Return the (x, y) coordinate for the center point of the cell that contains the specified text.  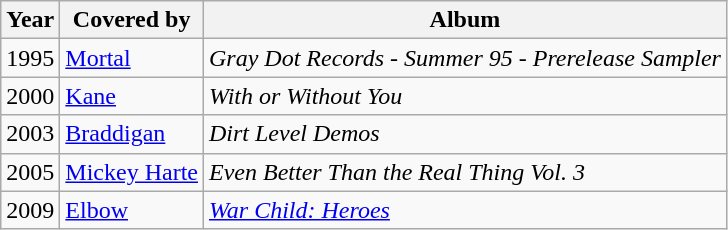
Covered by (132, 20)
War Child: Heroes (464, 210)
Album (464, 20)
Braddigan (132, 134)
Elbow (132, 210)
2003 (30, 134)
With or Without You (464, 96)
1995 (30, 58)
2009 (30, 210)
Even Better Than the Real Thing Vol. 3 (464, 172)
Dirt Level Demos (464, 134)
Kane (132, 96)
2000 (30, 96)
Gray Dot Records - Summer 95 - Prerelease Sampler (464, 58)
Mortal (132, 58)
2005 (30, 172)
Year (30, 20)
Mickey Harte (132, 172)
